Detect which cell encompasses the target text, then output its (X, Y) center coordinate. 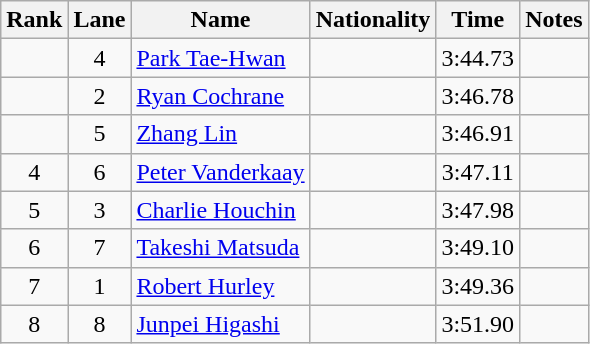
Park Tae-Hwan (220, 58)
Charlie Houchin (220, 210)
3:46.91 (478, 134)
3:47.98 (478, 210)
Notes (554, 20)
3:47.11 (478, 172)
Junpei Higashi (220, 324)
Rank (34, 20)
3 (100, 210)
1 (100, 286)
2 (100, 96)
3:49.10 (478, 248)
Zhang Lin (220, 134)
3:46.78 (478, 96)
3:51.90 (478, 324)
3:44.73 (478, 58)
Name (220, 20)
Lane (100, 20)
Nationality (373, 20)
Robert Hurley (220, 286)
Peter Vanderkaay (220, 172)
Takeshi Matsuda (220, 248)
3:49.36 (478, 286)
Ryan Cochrane (220, 96)
Time (478, 20)
